Capture the cell that displays the provided text and extract its [x, y] central coordinate. 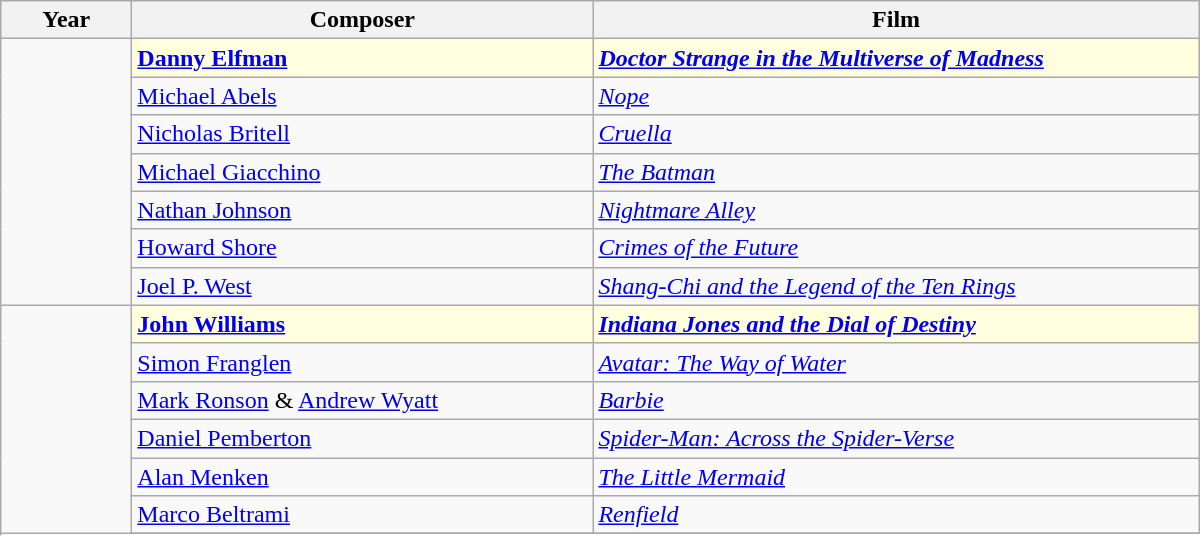
Barbie [896, 400]
John Williams [362, 324]
Nope [896, 96]
Avatar: The Way of Water [896, 362]
Shang-Chi and the Legend of the Ten Rings [896, 286]
Howard Shore [362, 248]
Film [896, 20]
Indiana Jones and the Dial of Destiny [896, 324]
Alan Menken [362, 477]
Doctor Strange in the Multiverse of Madness [896, 58]
The Batman [896, 172]
Crimes of the Future [896, 248]
Joel P. West [362, 286]
Mark Ronson & Andrew Wyatt [362, 400]
Nicholas Britell [362, 134]
Michael Abels [362, 96]
The Little Mermaid [896, 477]
Cruella [896, 134]
Michael Giacchino [362, 172]
Daniel Pemberton [362, 438]
Nightmare Alley [896, 210]
Marco Beltrami [362, 515]
Composer [362, 20]
Renfield [896, 515]
Nathan Johnson [362, 210]
Year [66, 20]
Spider-Man: Across the Spider-Verse [896, 438]
Simon Franglen [362, 362]
Danny Elfman [362, 58]
